Capture the cell that displays the provided text and extract its (X, Y) central coordinate. 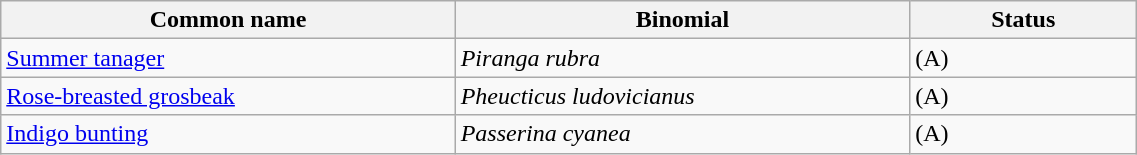
Binomial (682, 20)
Rose-breasted grosbeak (228, 96)
Indigo bunting (228, 134)
Common name (228, 20)
Passerina cyanea (682, 134)
Status (1024, 20)
Piranga rubra (682, 58)
Summer tanager (228, 58)
Pheucticus ludovicianus (682, 96)
